Provide the [x, y] coordinate of the cell's center where the given text is located.  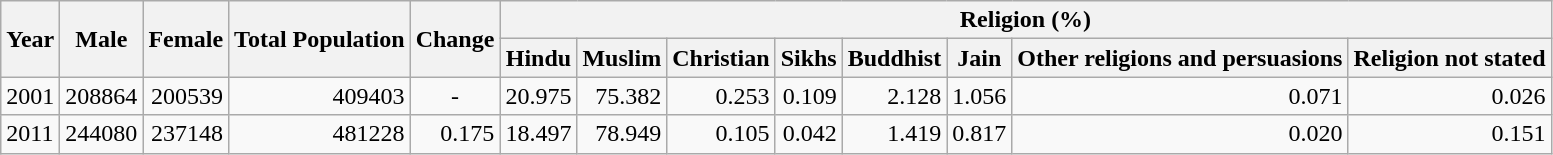
Male [102, 39]
Christian [721, 58]
Year [30, 39]
1.056 [980, 96]
Female [186, 39]
Religion not stated [1450, 58]
Total Population [320, 39]
Hindu [538, 58]
200539 [186, 96]
Religion (%) [1026, 20]
0.020 [1180, 134]
2011 [30, 134]
Jain [980, 58]
0.109 [808, 96]
Muslim [622, 58]
20.975 [538, 96]
1.419 [894, 134]
481228 [320, 134]
409403 [320, 96]
Other religions and persuasions [1180, 58]
0.253 [721, 96]
2.128 [894, 96]
0.175 [455, 134]
75.382 [622, 96]
237148 [186, 134]
2001 [30, 96]
0.042 [808, 134]
78.949 [622, 134]
0.071 [1180, 96]
208864 [102, 96]
244080 [102, 134]
18.497 [538, 134]
Buddhist [894, 58]
- [455, 96]
Change [455, 39]
0.817 [980, 134]
0.151 [1450, 134]
0.026 [1450, 96]
0.105 [721, 134]
Sikhs [808, 58]
